Identify which cell holds the provided text, then report its [X, Y] central coordinate. 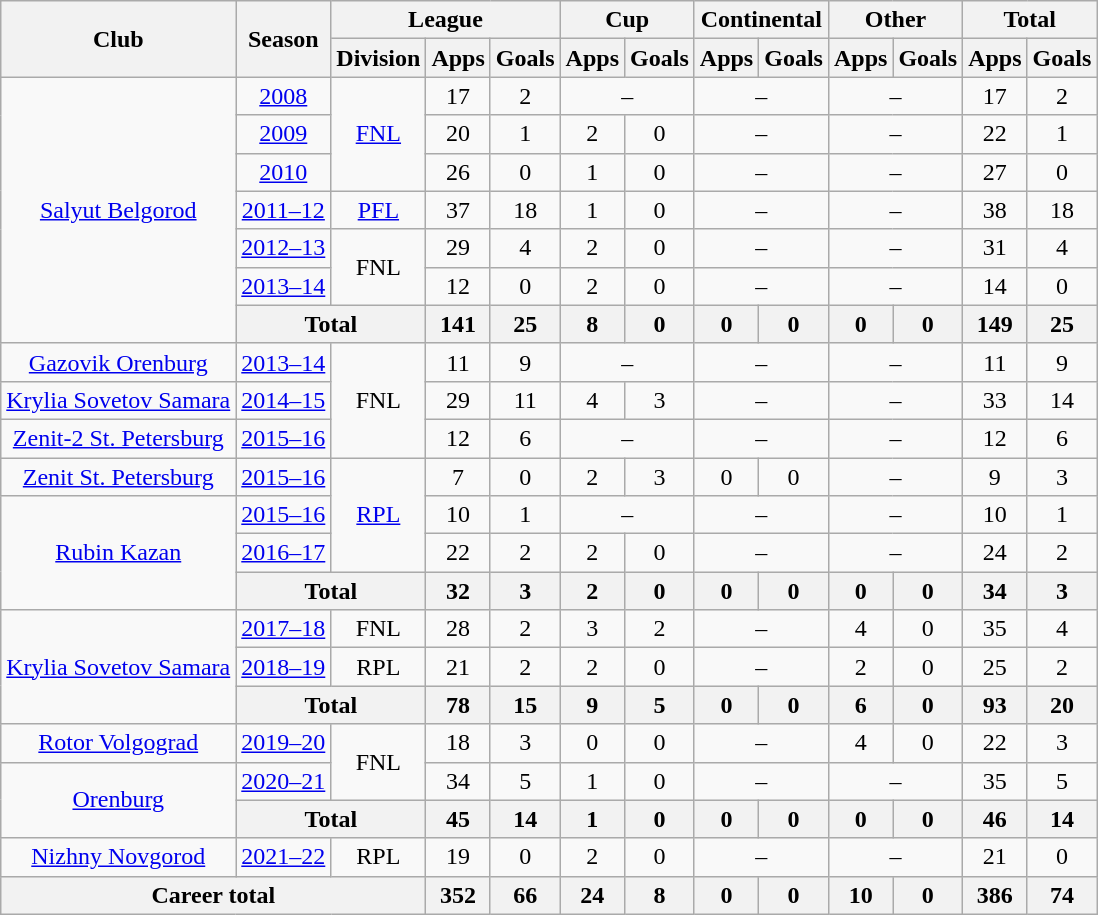
38 [995, 210]
74 [1062, 895]
Club [118, 39]
2017–18 [284, 629]
15 [525, 705]
45 [458, 819]
Season [284, 39]
2016–17 [284, 553]
2008 [284, 96]
Orenburg [118, 800]
78 [458, 705]
19 [458, 857]
93 [995, 705]
27 [995, 172]
32 [458, 591]
46 [995, 819]
2020–21 [284, 781]
2010 [284, 172]
Gazovik Orenburg [118, 362]
Zenit St. Petersburg [118, 477]
Zenit-2 St. Petersburg [118, 438]
Rotor Volgograd [118, 743]
33 [995, 400]
386 [995, 895]
PFL [378, 210]
Other [895, 20]
2012–13 [284, 248]
2014–15 [284, 400]
66 [525, 895]
26 [458, 172]
7 [458, 477]
28 [458, 629]
Rubin Kazan [118, 553]
League [446, 20]
2018–19 [284, 667]
352 [458, 895]
31 [995, 248]
2009 [284, 134]
Career total [214, 895]
2021–22 [284, 857]
141 [458, 324]
37 [458, 210]
Division [378, 58]
Cup [627, 20]
Salyut Belgorod [118, 210]
149 [995, 324]
Continental [761, 20]
2019–20 [284, 743]
2011–12 [284, 210]
Nizhny Novgorod [118, 857]
